Pinpoint the cell where the given text exists, returning its [x, y] midpoint coordinate. 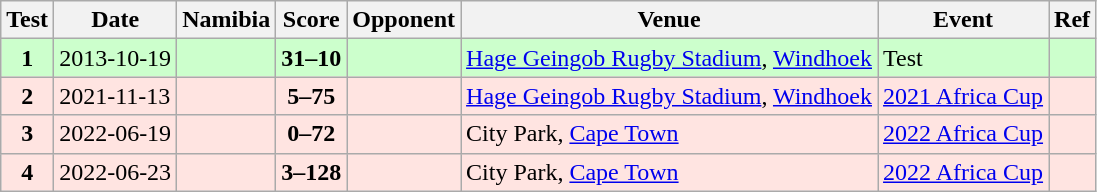
2022-06-19 [116, 134]
5–75 [312, 96]
Opponent [404, 20]
3–128 [312, 172]
31–10 [312, 58]
Event [964, 20]
Date [116, 20]
1 [28, 58]
0–72 [312, 134]
2 [28, 96]
Namibia [226, 20]
Ref [1072, 20]
Venue [670, 20]
2021 Africa Cup [964, 96]
3 [28, 134]
2013-10-19 [116, 58]
4 [28, 172]
2021-11-13 [116, 96]
2022-06-23 [116, 172]
Score [312, 20]
